Detect which cell encompasses the target text, then output its (x, y) center coordinate. 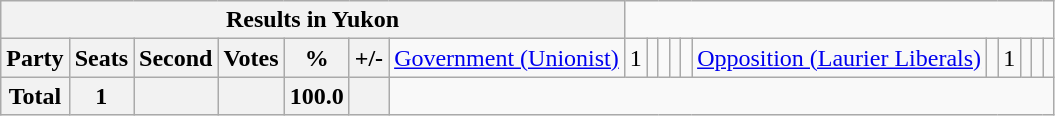
% (316, 58)
Opposition (Laurier Liberals) (840, 58)
Seats (101, 58)
Results in Yukon (313, 20)
Second (176, 58)
+/- (368, 58)
Votes (251, 58)
Government (Unionist) (507, 58)
Party (35, 58)
Total (35, 96)
100.0 (316, 96)
